From the cell containing the given text, extract its center point as (x, y) coordinate. 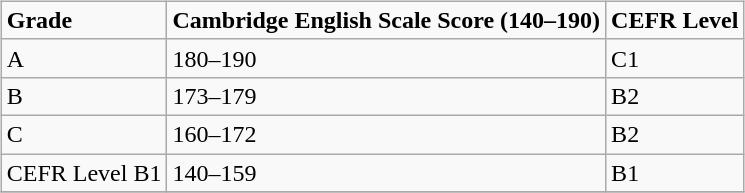
C (84, 134)
A (84, 58)
B (84, 96)
180–190 (386, 58)
B1 (675, 173)
160–172 (386, 134)
CEFR Level (675, 20)
140–159 (386, 173)
C1 (675, 58)
Grade (84, 20)
Cambridge English Scale Score (140–190) (386, 20)
CEFR Level B1 (84, 173)
173–179 (386, 96)
